Determine the [X, Y] coordinate at the center of the cell enclosing the given text.  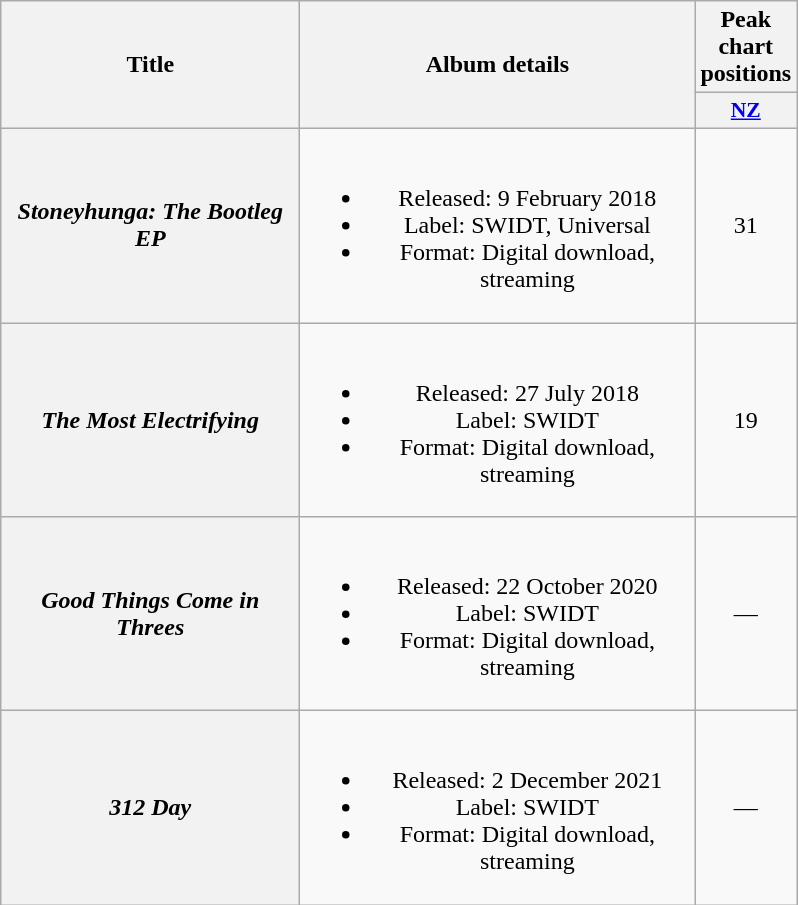
19 [746, 419]
Released: 27 July 2018Label: SWIDTFormat: Digital download, streaming [498, 419]
Released: 22 October 2020Label: SWIDTFormat: Digital download, streaming [498, 614]
Title [150, 65]
31 [746, 225]
NZ [746, 111]
Released: 2 December 2021Label: SWIDTFormat: Digital download, streaming [498, 808]
312 Day [150, 808]
The Most Electrifying [150, 419]
Album details [498, 65]
Good Things Come in Threes [150, 614]
Released: 9 February 2018Label: SWIDT, UniversalFormat: Digital download, streaming [498, 225]
Stoneyhunga: The Bootleg EP [150, 225]
Peak chart positions [746, 47]
